Capture the cell that displays the provided text and extract its [x, y] central coordinate. 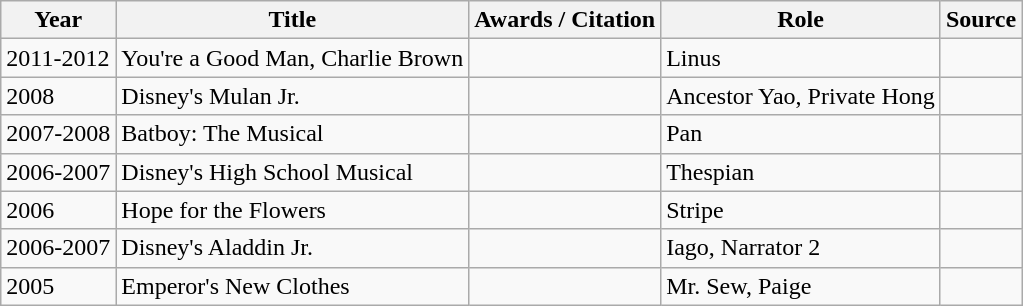
Linus [801, 58]
Awards / Citation [565, 20]
Hope for the Flowers [292, 210]
Batboy: The Musical [292, 134]
2005 [58, 286]
Stripe [801, 210]
2006 [58, 210]
2011-2012 [58, 58]
Ancestor Yao, Private Hong [801, 96]
Iago, Narrator 2 [801, 248]
Disney's Mulan Jr. [292, 96]
Mr. Sew, Paige [801, 286]
2008 [58, 96]
Title [292, 20]
Role [801, 20]
Year [58, 20]
Thespian [801, 172]
Emperor's New Clothes [292, 286]
Disney's Aladdin Jr. [292, 248]
Pan [801, 134]
Source [980, 20]
2007-2008 [58, 134]
Disney's High School Musical [292, 172]
You're a Good Man, Charlie Brown [292, 58]
